Locate the cell with the specified text and output its (X, Y) center coordinate. 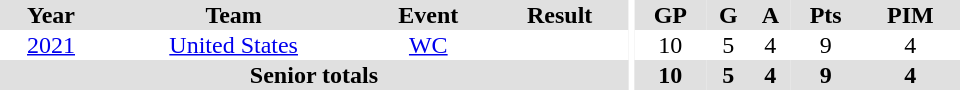
Pts (826, 15)
Event (428, 15)
Senior totals (314, 75)
United States (234, 45)
Year (51, 15)
A (770, 15)
Result (560, 15)
Team (234, 15)
PIM (910, 15)
WC (428, 45)
GP (670, 15)
G (728, 15)
2021 (51, 45)
